Determine the [X, Y] coordinate at the center of the cell enclosing the given text.  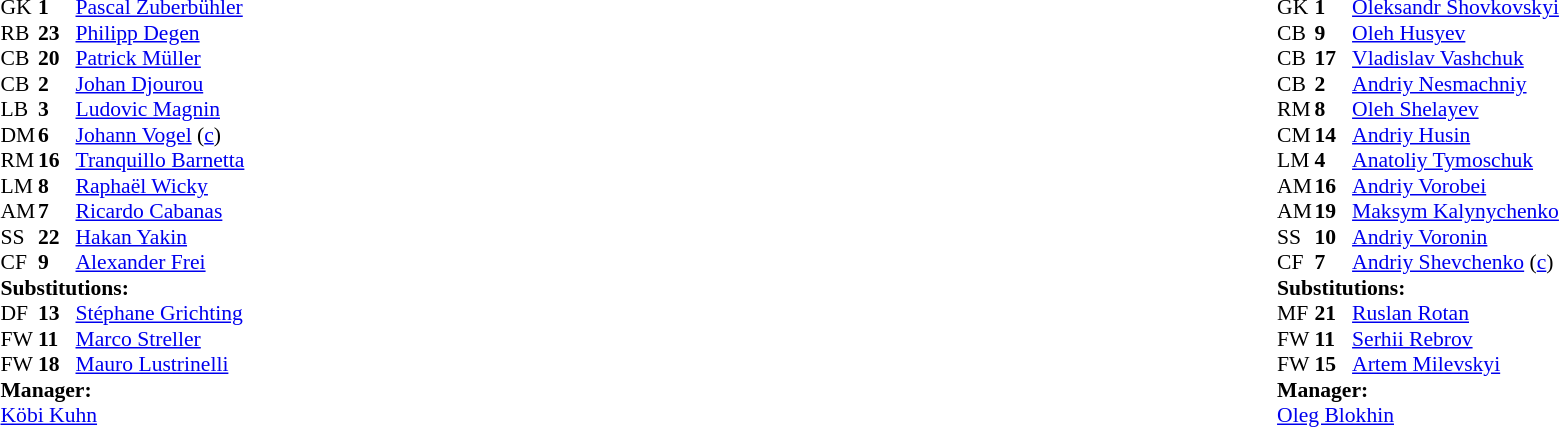
Johann Vogel (c) [160, 135]
DF [19, 313]
Maksym Kalynychenko [1456, 211]
20 [57, 59]
Ruslan Rotan [1456, 313]
Andriy Husin [1456, 135]
14 [1334, 135]
6 [57, 135]
Anatoliy Tymoschuk [1456, 161]
LB [19, 109]
Patrick Müller [160, 59]
Serhii Rebrov [1456, 339]
Oleh Shelayev [1456, 109]
MF [1296, 313]
Stéphane Grichting [160, 313]
4 [1334, 161]
Mauro Lustrinelli [160, 365]
Andriy Vorobei [1456, 186]
Hakan Yakin [160, 237]
DM [19, 135]
Andriy Nesmachniy [1456, 84]
13 [57, 313]
Marco Streller [160, 339]
15 [1334, 365]
Andriy Voronin [1456, 237]
Ricardo Cabanas [160, 211]
Ludovic Magnin [160, 109]
Artem Milevskyi [1456, 365]
Vladislav Vashchuk [1456, 59]
10 [1334, 237]
21 [1334, 313]
Andriy Shevchenko (c) [1456, 263]
23 [57, 33]
Philipp Degen [160, 33]
CM [1296, 135]
RB [19, 33]
Alexander Frei [160, 263]
Tranquillo Barnetta [160, 161]
Raphaël Wicky [160, 186]
Johan Djourou [160, 84]
17 [1334, 59]
Oleh Husyev [1456, 33]
19 [1334, 211]
3 [57, 109]
18 [57, 365]
22 [57, 237]
